Identify which cell holds the provided text, then report its (X, Y) central coordinate. 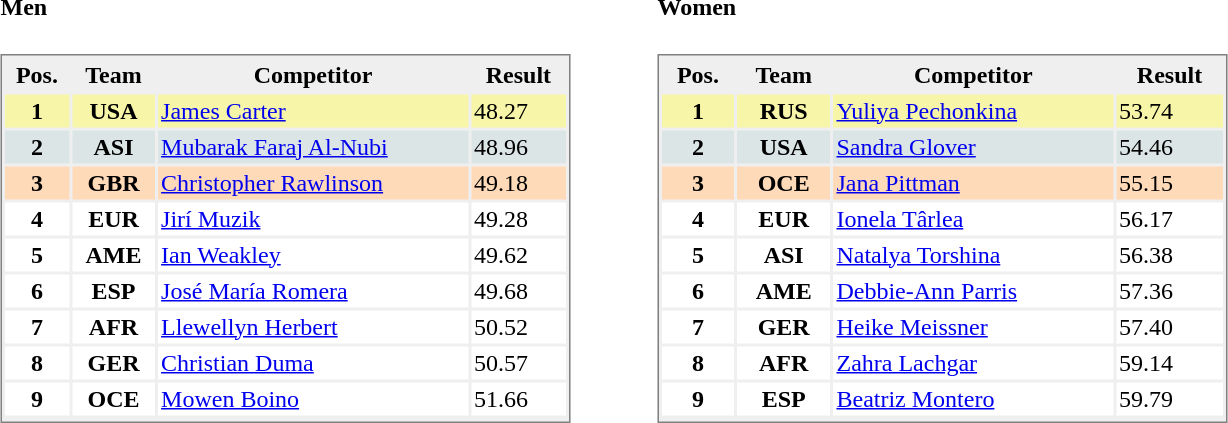
Sandra Glover (973, 146)
Jirí Muzik (313, 218)
RUS (784, 110)
Yuliya Pechonkina (973, 110)
54.46 (1170, 146)
48.27 (518, 110)
Jana Pittman (973, 182)
Llewellyn Herbert (313, 326)
59.14 (1170, 362)
Heike Meissner (973, 326)
Natalya Torshina (973, 254)
Beatriz Montero (973, 398)
49.18 (518, 182)
49.62 (518, 254)
57.40 (1170, 326)
55.15 (1170, 182)
50.52 (518, 326)
56.17 (1170, 218)
James Carter (313, 110)
50.57 (518, 362)
Mowen Boino (313, 398)
GBR (114, 182)
53.74 (1170, 110)
57.36 (1170, 290)
Ionela Târlea (973, 218)
48.96 (518, 146)
49.28 (518, 218)
Debbie-Ann Parris (973, 290)
Mubarak Faraj Al-Nubi (313, 146)
56.38 (1170, 254)
51.66 (518, 398)
49.68 (518, 290)
Christian Duma (313, 362)
Christopher Rawlinson (313, 182)
José María Romera (313, 290)
Zahra Lachgar (973, 362)
Ian Weakley (313, 254)
59.79 (1170, 398)
